Return the (X, Y) coordinate for the center point of the cell that contains the specified text.  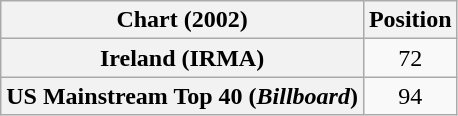
Position (410, 20)
Ireland (IRMA) (182, 58)
72 (410, 58)
94 (410, 96)
US Mainstream Top 40 (Billboard) (182, 96)
Chart (2002) (182, 20)
